Return (X, Y) of the center of cell containing provided text 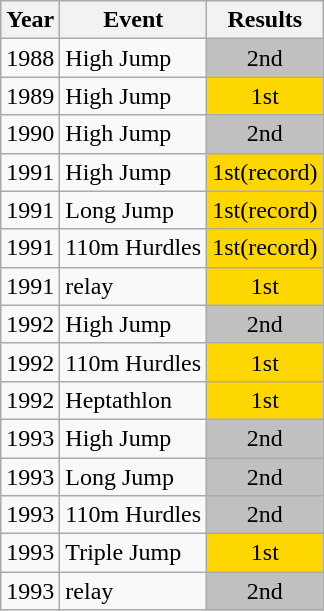
1990 (30, 134)
Results (265, 20)
Triple Jump (134, 553)
Event (134, 20)
1988 (30, 58)
1989 (30, 96)
Year (30, 20)
Heptathlon (134, 400)
